Locate the cell with the specified text and output its (X, Y) center coordinate. 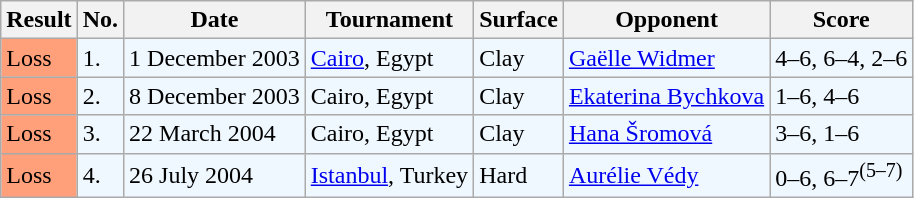
22 March 2004 (215, 134)
3–6, 1–6 (842, 134)
4. (100, 176)
Score (842, 20)
1–6, 4–6 (842, 96)
Hana Šromová (666, 134)
Ekaterina Bychkova (666, 96)
4–6, 6–4, 2–6 (842, 58)
Result (39, 20)
0–6, 6–7(5–7) (842, 176)
1. (100, 58)
Aurélie Védy (666, 176)
No. (100, 20)
Date (215, 20)
Hard (519, 176)
2. (100, 96)
Opponent (666, 20)
1 December 2003 (215, 58)
26 July 2004 (215, 176)
Tournament (389, 20)
8 December 2003 (215, 96)
Gaëlle Widmer (666, 58)
Surface (519, 20)
Istanbul, Turkey (389, 176)
3. (100, 134)
